From the cell containing the given text, extract its center point as [X, Y] coordinate. 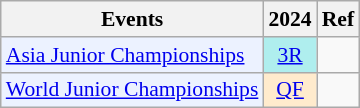
World Junior Championships [132, 90]
3R [290, 55]
Events [132, 19]
2024 [290, 19]
Asia Junior Championships [132, 55]
Ref [338, 19]
QF [290, 90]
